Provide the (X, Y) coordinate of the cell's center where the given text is located.  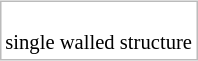
single walled structure (99, 32)
